Extract the [x, y] coordinate from the center of the cell holding the provided text.  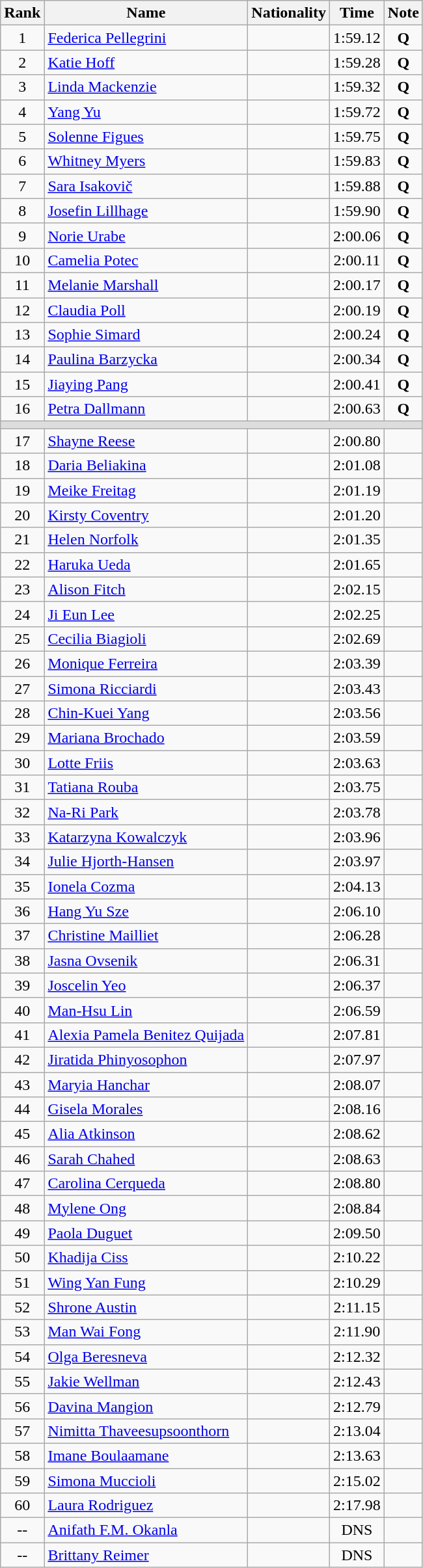
Norie Urabe [146, 235]
10 [22, 260]
Chin-Kuei Yang [146, 713]
Name [146, 13]
2:08.80 [357, 1184]
Maryia Hanchar [146, 1084]
Paola Duguet [146, 1233]
Paulina Barzycka [146, 360]
Josefin Lillhage [146, 211]
52 [22, 1307]
2:00.11 [357, 260]
2:00.80 [357, 441]
Simona Ricciardi [146, 689]
19 [22, 490]
Sara Isakovič [146, 186]
2:03.75 [357, 788]
Monique Ferreira [146, 663]
2:10.22 [357, 1258]
2:03.56 [357, 713]
Katie Hoff [146, 62]
2:01.35 [357, 540]
Haruka Ueda [146, 565]
2:07.97 [357, 1059]
Imane Boulaamane [146, 1455]
2:03.97 [357, 862]
2:00.19 [357, 310]
2:02.15 [357, 589]
60 [22, 1506]
39 [22, 985]
2:04.13 [357, 886]
1:59.90 [357, 211]
Man Wai Fong [146, 1332]
45 [22, 1134]
50 [22, 1258]
Camelia Potec [146, 260]
18 [22, 466]
2:13.04 [357, 1431]
2:15.02 [357, 1481]
53 [22, 1332]
Cecilia Biagioli [146, 639]
Alia Atkinson [146, 1134]
2:12.43 [357, 1381]
9 [22, 235]
2:12.32 [357, 1357]
Nationality [289, 13]
Anifath F.M. Okanla [146, 1530]
44 [22, 1110]
2:03.43 [357, 689]
51 [22, 1282]
Shayne Reese [146, 441]
48 [22, 1208]
Jiaying Pang [146, 384]
Christine Mailliet [146, 936]
Davina Mangion [146, 1406]
41 [22, 1035]
2:03.96 [357, 837]
Federica Pellegrini [146, 38]
Melanie Marshall [146, 285]
2:00.17 [357, 285]
Kirsty Coventry [146, 515]
14 [22, 360]
43 [22, 1084]
2:02.25 [357, 614]
2:01.19 [357, 490]
35 [22, 886]
28 [22, 713]
2:08.84 [357, 1208]
31 [22, 788]
2:00.34 [357, 360]
Claudia Poll [146, 310]
58 [22, 1455]
2:06.10 [357, 911]
Na-Ri Park [146, 812]
23 [22, 589]
Whitney Myers [146, 161]
13 [22, 335]
2:00.63 [357, 409]
Tatiana Rouba [146, 788]
36 [22, 911]
5 [22, 137]
4 [22, 112]
Jiratida Phinyosophon [146, 1059]
1:59.83 [357, 161]
2:06.37 [357, 985]
33 [22, 837]
2:13.63 [357, 1455]
2:11.15 [357, 1307]
2:01.08 [357, 466]
Jakie Wellman [146, 1381]
Alexia Pamela Benitez Quijada [146, 1035]
2:01.65 [357, 565]
Lotte Friis [146, 763]
1:59.28 [357, 62]
Nimitta Thaveesupsoonthorn [146, 1431]
2:00.06 [357, 235]
3 [22, 87]
1:59.72 [357, 112]
2:03.59 [357, 738]
2:07.81 [357, 1035]
2:17.98 [357, 1506]
2:06.28 [357, 936]
2:08.63 [357, 1159]
Katarzyna Kowalczyk [146, 837]
20 [22, 515]
Ji Eun Lee [146, 614]
2:02.69 [357, 639]
27 [22, 689]
1:59.12 [357, 38]
Helen Norfolk [146, 540]
2:09.50 [357, 1233]
Sophie Simard [146, 335]
2:00.24 [357, 335]
56 [22, 1406]
46 [22, 1159]
1:59.32 [357, 87]
2:06.59 [357, 1010]
Wing Yan Fung [146, 1282]
2:08.62 [357, 1134]
2:06.31 [357, 961]
49 [22, 1233]
22 [22, 565]
1:59.88 [357, 186]
2:10.29 [357, 1282]
17 [22, 441]
59 [22, 1481]
2:08.07 [357, 1084]
Petra Dallmann [146, 409]
Jasna Ovsenik [146, 961]
1 [22, 38]
34 [22, 862]
Man-Hsu Lin [146, 1010]
Meike Freitag [146, 490]
Khadija Ciss [146, 1258]
Alison Fitch [146, 589]
Ionela Cozma [146, 886]
Simona Muccioli [146, 1481]
24 [22, 614]
42 [22, 1059]
37 [22, 936]
Julie Hjorth-Hansen [146, 862]
2:03.39 [357, 663]
Sarah Chahed [146, 1159]
Carolina Cerqueda [146, 1184]
1:59.75 [357, 137]
Hang Yu Sze [146, 911]
Time [357, 13]
Yang Yu [146, 112]
30 [22, 763]
2:11.90 [357, 1332]
2:03.63 [357, 763]
Rank [22, 13]
Joscelin Yeo [146, 985]
6 [22, 161]
Mylene Ong [146, 1208]
55 [22, 1381]
32 [22, 812]
54 [22, 1357]
12 [22, 310]
Note [403, 13]
25 [22, 639]
2:12.79 [357, 1406]
Solenne Figues [146, 137]
Laura Rodriguez [146, 1506]
Shrone Austin [146, 1307]
11 [22, 285]
57 [22, 1431]
2:08.16 [357, 1110]
2:03.78 [357, 812]
38 [22, 961]
Gisela Morales [146, 1110]
47 [22, 1184]
16 [22, 409]
Olga Beresneva [146, 1357]
21 [22, 540]
Linda Mackenzie [146, 87]
Daria Beliakina [146, 466]
7 [22, 186]
2:00.41 [357, 384]
2 [22, 62]
26 [22, 663]
29 [22, 738]
Brittany Reimer [146, 1555]
8 [22, 211]
Mariana Brochado [146, 738]
2:01.20 [357, 515]
40 [22, 1010]
15 [22, 384]
